For the text-containing cell, return its midpoint in (x, y) coordinate format. 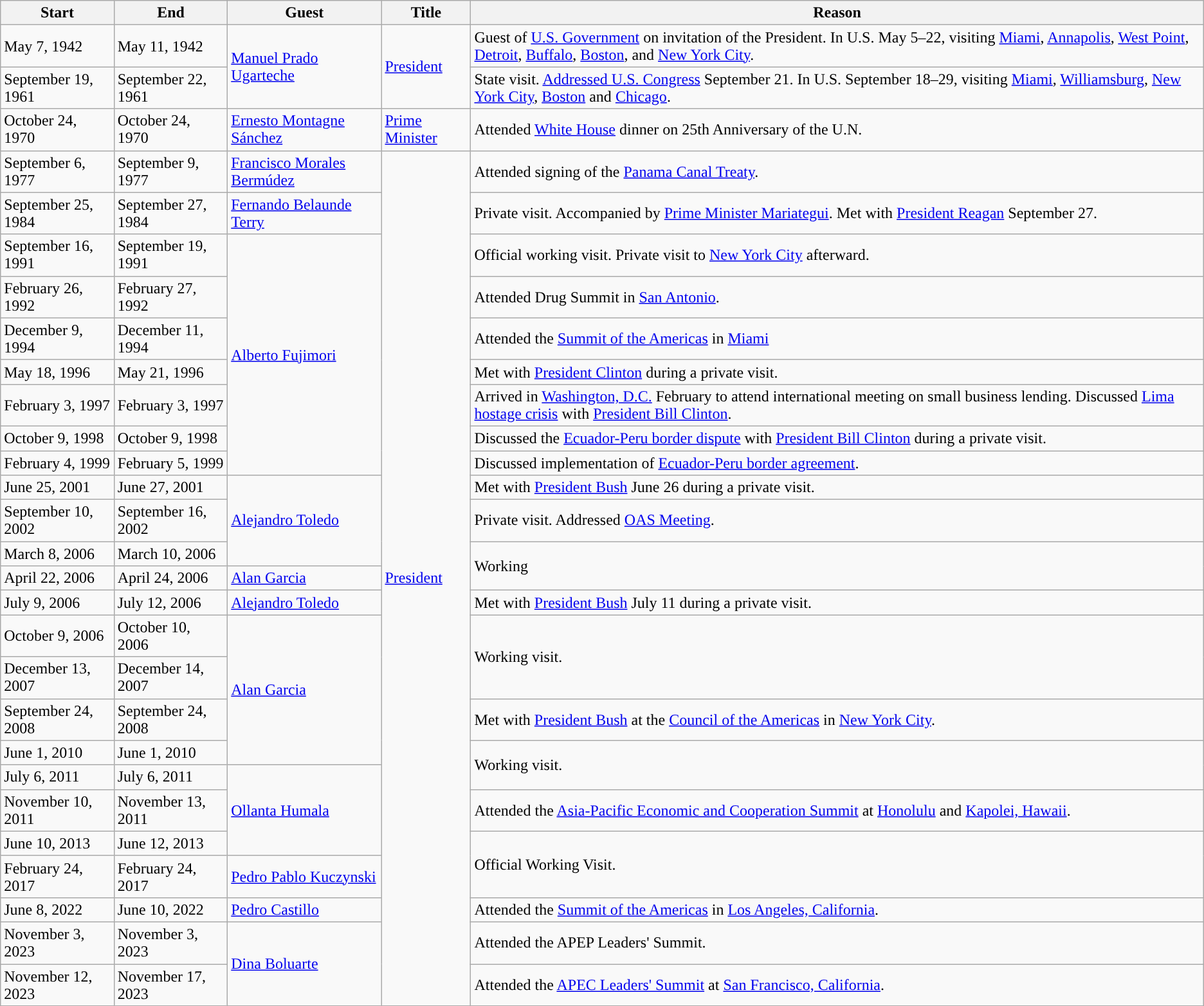
November 17, 2023 (170, 984)
March 8, 2006 (57, 554)
Manuel Prado Ugarteche (305, 67)
March 10, 2006 (170, 554)
September 16, 1991 (57, 255)
Pedro Castillo (305, 910)
Official working visit. Private visit to New York City afterward. (837, 255)
May 18, 1996 (57, 372)
December 13, 2007 (57, 678)
State visit. Addressed U.S. Congress September 21. In U.S. September 18–29, visiting Miami, Williamsburg, New York City, Boston and Chicago. (837, 87)
Attended White House dinner on 25th Anniversary of the U.N. (837, 130)
October 10, 2006 (170, 636)
End (170, 13)
Ernesto Montagne Sánchez (305, 130)
June 8, 2022 (57, 910)
June 10, 2013 (57, 843)
May 11, 1942 (170, 46)
July 9, 2006 (57, 603)
December 9, 1994 (57, 338)
February 26, 1992 (57, 297)
Prime Minister (426, 130)
September 16, 2002 (170, 521)
Official Working Visit. (837, 864)
Attended the APEP Leaders' Summit. (837, 943)
Discussed implementation of Ecuador-Peru border agreement. (837, 462)
Fernando Belaunde Terry (305, 214)
Attended signing of the Panama Canal Treaty. (837, 171)
Met with President Clinton during a private visit. (837, 372)
October 9, 2006 (57, 636)
June 10, 2022 (170, 910)
September 9, 1977 (170, 171)
November 10, 2011 (57, 810)
September 22, 1961 (170, 87)
Met with President Bush at the Council of the Americas in New York City. (837, 719)
Private visit. Accompanied by Prime Minister Mariategui. Met with President Reagan September 27. (837, 214)
November 13, 2011 (170, 810)
Attended the Summit of the Americas in Miami (837, 338)
February 5, 1999 (170, 462)
Attended the APEC Leaders' Summit at San Francisco, California. (837, 984)
Attended the Asia-Pacific Economic and Cooperation Summit at Honolulu and Kapolei, Hawaii. (837, 810)
February 4, 1999 (57, 462)
July 12, 2006 (170, 603)
June 25, 2001 (57, 488)
Working (837, 566)
November 12, 2023 (57, 984)
Start (57, 13)
Ollanta Humala (305, 810)
September 6, 1977 (57, 171)
Guest (305, 13)
Discussed the Ecuador-Peru border dispute with President Bill Clinton during a private visit. (837, 438)
Dina Boluarte (305, 964)
June 12, 2013 (170, 843)
February 27, 1992 (170, 297)
Reason (837, 13)
September 19, 1961 (57, 87)
September 10, 2002 (57, 521)
Francisco Morales Bermúdez (305, 171)
Met with President Bush July 11 during a private visit. (837, 603)
Pedro Pablo Kuczynski (305, 876)
Title (426, 13)
December 11, 1994 (170, 338)
April 24, 2006 (170, 578)
September 25, 1984 (57, 214)
April 22, 2006 (57, 578)
December 14, 2007 (170, 678)
September 19, 1991 (170, 255)
Private visit. Addressed OAS Meeting. (837, 521)
Alberto Fujimori (305, 354)
Met with President Bush June 26 during a private visit. (837, 488)
May 21, 1996 (170, 372)
September 27, 1984 (170, 214)
Attended the Summit of the Americas in Los Angeles, California. (837, 910)
Attended Drug Summit in San Antonio. (837, 297)
June 27, 2001 (170, 488)
May 7, 1942 (57, 46)
